Capture the cell that displays the provided text and extract its [X, Y] central coordinate. 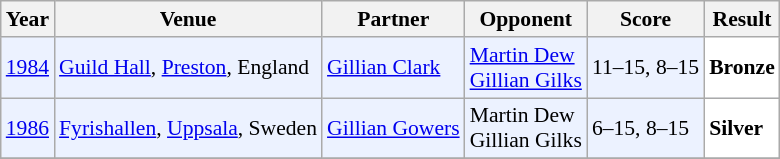
Bronze [742, 68]
Fyrishallen, Uppsala, Sweden [188, 128]
Opponent [526, 19]
6–15, 8–15 [646, 128]
Gillian Gowers [394, 128]
Gillian Clark [394, 68]
Silver [742, 128]
Result [742, 19]
11–15, 8–15 [646, 68]
Venue [188, 19]
Guild Hall, Preston, England [188, 68]
Partner [394, 19]
1986 [28, 128]
Score [646, 19]
Year [28, 19]
1984 [28, 68]
